For the text-containing cell, return its midpoint in (X, Y) coordinate format. 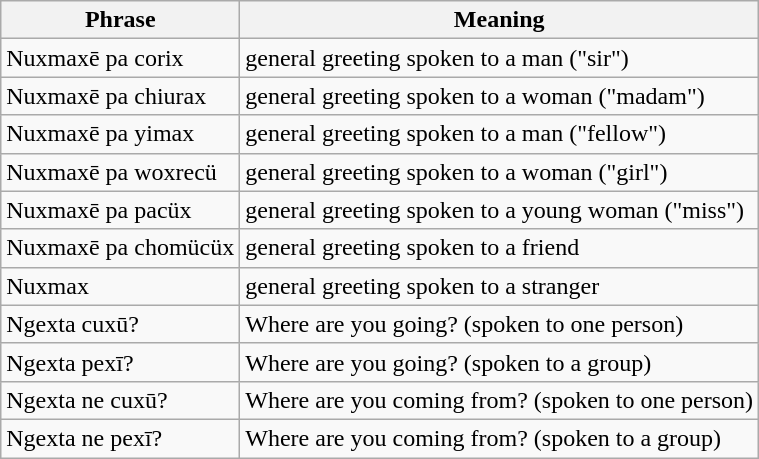
general greeting spoken to a young woman ("miss") (500, 210)
Where are you coming from? (spoken to a group) (500, 438)
Nuxmax (120, 286)
general greeting spoken to a woman ("madam") (500, 96)
Ngexta cuxū? (120, 324)
Ngexta pexī? (120, 362)
Ngexta ne cuxū? (120, 400)
Where are you going? (spoken to one person) (500, 324)
Ngexta ne pexī? (120, 438)
Where are you going? (spoken to a group) (500, 362)
Nuxmaxē pa yimax (120, 134)
general greeting spoken to a woman ("girl") (500, 172)
Meaning (500, 20)
Nuxmaxē pa chiurax (120, 96)
Where are you coming from? (spoken to one person) (500, 400)
Nuxmaxē pa pacüx (120, 210)
Phrase (120, 20)
general greeting spoken to a man ("sir") (500, 58)
general greeting spoken to a stranger (500, 286)
Nuxmaxē pa corix (120, 58)
general greeting spoken to a man ("fellow") (500, 134)
general greeting spoken to a friend (500, 248)
Nuxmaxē pa woxrecü (120, 172)
Nuxmaxē pa chomücüx (120, 248)
